Determine the [X, Y] coordinate at the center of the cell enclosing the given text.  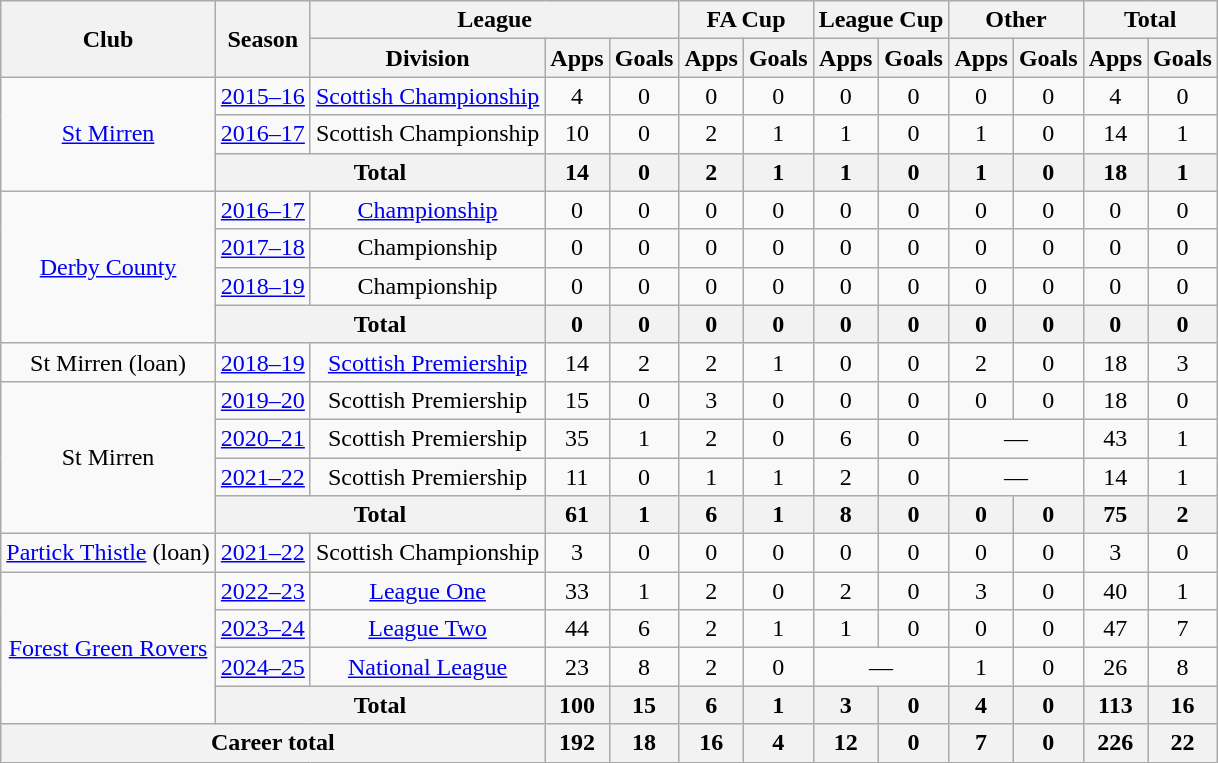
2019–20 [262, 400]
2022–23 [262, 591]
2024–25 [262, 667]
44 [577, 629]
12 [846, 743]
League Cup [881, 20]
113 [1115, 705]
League [494, 20]
35 [577, 438]
10 [577, 134]
33 [577, 591]
National League [427, 667]
26 [1115, 667]
2023–24 [262, 629]
226 [1115, 743]
Season [262, 39]
League One [427, 591]
2020–21 [262, 438]
Club [108, 39]
75 [1115, 515]
2015–16 [262, 96]
Division [427, 58]
100 [577, 705]
40 [1115, 591]
Career total [273, 743]
192 [577, 743]
Forest Green Rovers [108, 648]
St Mirren (loan) [108, 362]
47 [1115, 629]
23 [577, 667]
Derby County [108, 267]
Other [1016, 20]
43 [1115, 438]
2017–18 [262, 248]
Partick Thistle (loan) [108, 553]
61 [577, 515]
22 [1183, 743]
11 [577, 477]
FA Cup [746, 20]
League Two [427, 629]
